Pinpoint the cell where the given text exists, returning its [X, Y] midpoint coordinate. 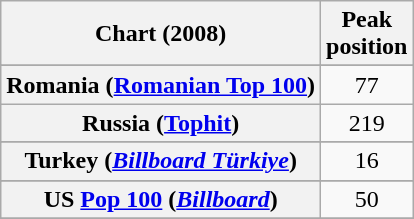
50 [367, 199]
77 [367, 85]
Chart (2008) [161, 34]
Russia (Tophit) [161, 123]
219 [367, 123]
Peakposition [367, 34]
16 [367, 161]
Romania (Romanian Top 100) [161, 85]
US Pop 100 (Billboard) [161, 199]
Turkey (Billboard Türkiye) [161, 161]
